Determine the (x, y) coordinate at the center of the cell enclosing the given text.  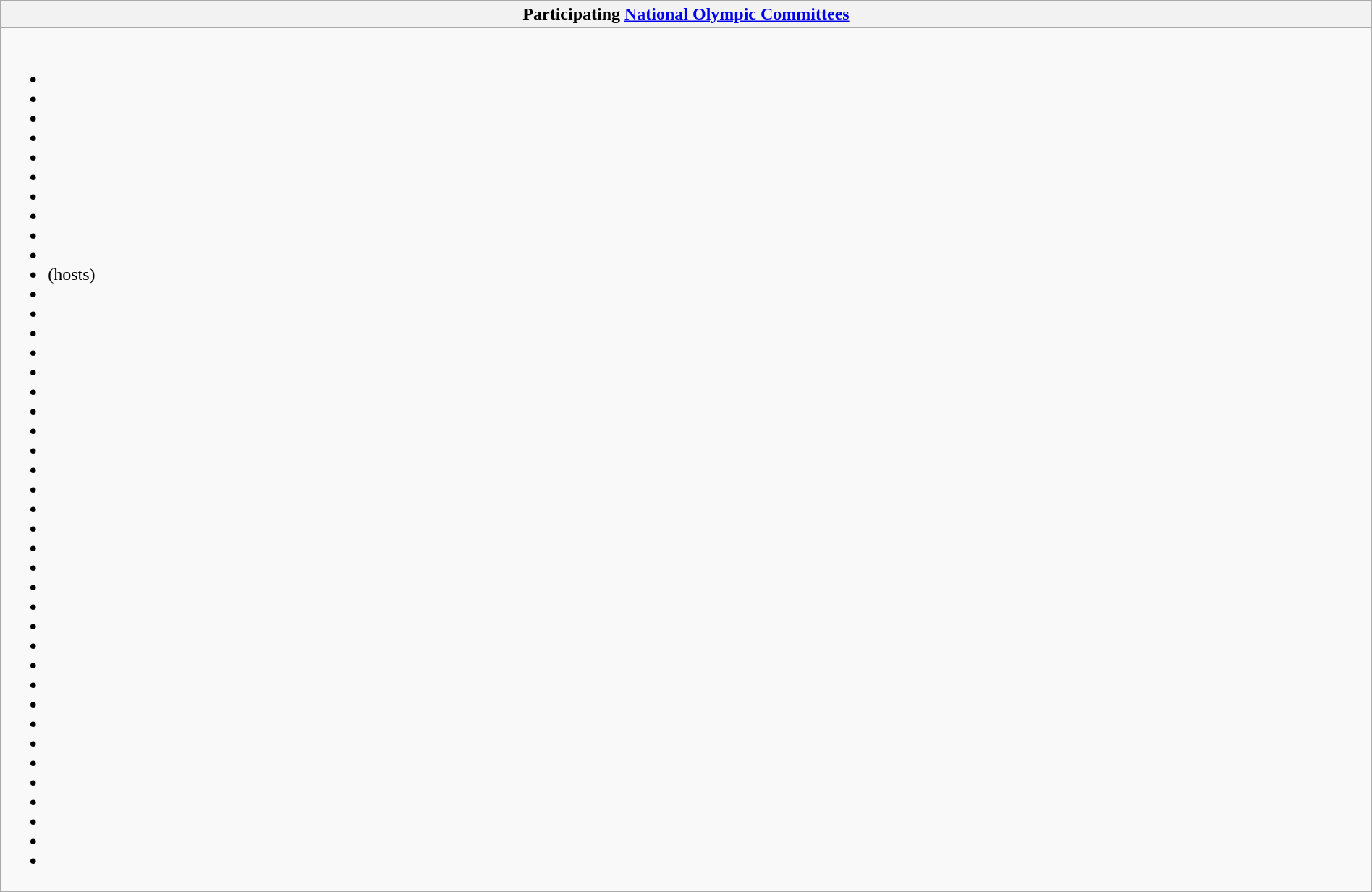
Participating National Olympic Committees (686, 14)
(hosts) (686, 460)
